Return the [x, y] coordinate for the center point of the cell that contains the specified text.  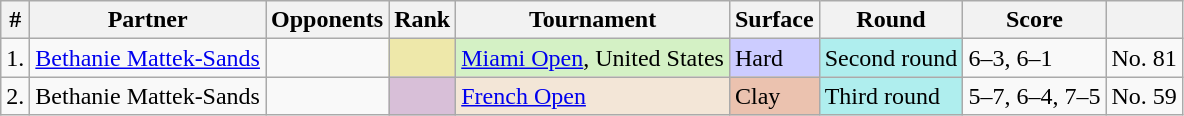
Tournament [593, 20]
Surface [774, 20]
No. 59 [1144, 96]
Partner [148, 20]
Round [891, 20]
Clay [774, 96]
Third round [891, 96]
Miami Open, United States [593, 58]
6–3, 6–1 [1034, 58]
2. [16, 96]
Score [1034, 20]
Opponents [328, 20]
French Open [593, 96]
# [16, 20]
1. [16, 58]
Rank [422, 20]
Hard [774, 58]
5–7, 6–4, 7–5 [1034, 96]
Second round [891, 58]
No. 81 [1144, 58]
